Search for the cell housing the specified text and yield its (X, Y) center coordinate. 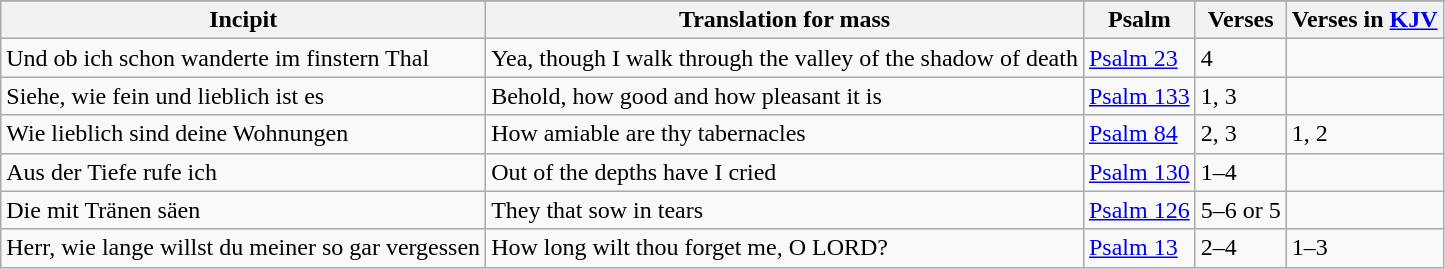
5–6 or 5 (1240, 210)
1–4 (1240, 172)
Out of the depths have I cried (785, 172)
Verses (1240, 20)
1, 3 (1240, 96)
Und ob ich schon wanderte im finstern Thal (244, 58)
2–4 (1240, 248)
How amiable are thy tabernacles (785, 134)
Behold, how good and how pleasant it is (785, 96)
Verses in KJV (1364, 20)
Psalm (1139, 20)
Die mit Tränen säen (244, 210)
Incipit (244, 20)
2, 3 (1240, 134)
Translation for mass (785, 20)
Herr, wie lange willst du meiner so gar vergessen (244, 248)
1–3 (1364, 248)
Aus der Tiefe rufe ich (244, 172)
4 (1240, 58)
Psalm 126 (1139, 210)
How long wilt thou forget me, O LORD? (785, 248)
They that sow in tears (785, 210)
Psalm 130 (1139, 172)
1, 2 (1364, 134)
Psalm 133 (1139, 96)
Psalm 13 (1139, 248)
Psalm 23 (1139, 58)
Yea, though I walk through the valley of the shadow of death (785, 58)
Wie lieblich sind deine Wohnungen (244, 134)
Siehe, wie fein und lieblich ist es (244, 96)
Psalm 84 (1139, 134)
